Output the (X, Y) coordinate of the center of the cell containing the given text.  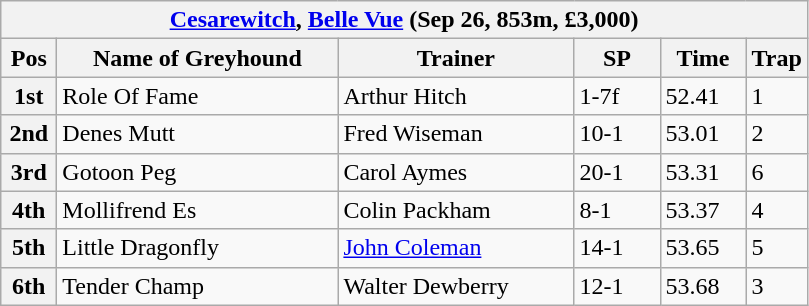
10-1 (617, 134)
53.37 (703, 210)
1 (776, 96)
5th (29, 248)
6 (776, 172)
1st (29, 96)
Trainer (456, 58)
John Coleman (456, 248)
Time (703, 58)
6th (29, 286)
8-1 (617, 210)
3 (776, 286)
20-1 (617, 172)
Cesarewitch, Belle Vue (Sep 26, 853m, £3,000) (404, 20)
Pos (29, 58)
14-1 (617, 248)
53.01 (703, 134)
2 (776, 134)
53.65 (703, 248)
Gotoon Peg (198, 172)
Tender Champ (198, 286)
5 (776, 248)
Mollifrend Es (198, 210)
3rd (29, 172)
Role Of Fame (198, 96)
4th (29, 210)
2nd (29, 134)
53.31 (703, 172)
Arthur Hitch (456, 96)
1-7f (617, 96)
Carol Aymes (456, 172)
52.41 (703, 96)
12-1 (617, 286)
Little Dragonfly (198, 248)
Trap (776, 58)
Name of Greyhound (198, 58)
Denes Mutt (198, 134)
Walter Dewberry (456, 286)
Colin Packham (456, 210)
4 (776, 210)
SP (617, 58)
Fred Wiseman (456, 134)
53.68 (703, 286)
